Scan for the cell matching the given text and deliver its [x, y] coordinate at center. 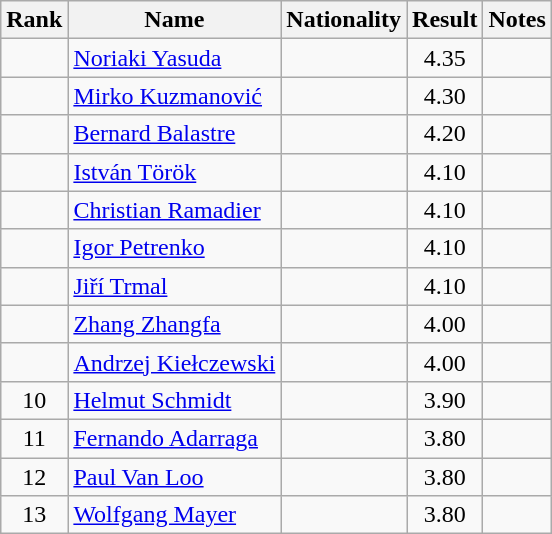
István Török [174, 172]
Notes [517, 20]
Christian Ramadier [174, 210]
10 [34, 400]
4.35 [445, 58]
Zhang Zhangfa [174, 324]
Paul Van Loo [174, 477]
Bernard Balastre [174, 134]
Result [445, 20]
3.90 [445, 400]
13 [34, 515]
Fernando Adarraga [174, 438]
Andrzej Kiełczewski [174, 362]
Nationality [344, 20]
11 [34, 438]
4.20 [445, 134]
12 [34, 477]
Igor Petrenko [174, 248]
Rank [34, 20]
Mirko Kuzmanović [174, 96]
4.30 [445, 96]
Noriaki Yasuda [174, 58]
Helmut Schmidt [174, 400]
Name [174, 20]
Wolfgang Mayer [174, 515]
Jiří Trmal [174, 286]
